Return [x, y] of the center of cell containing provided text 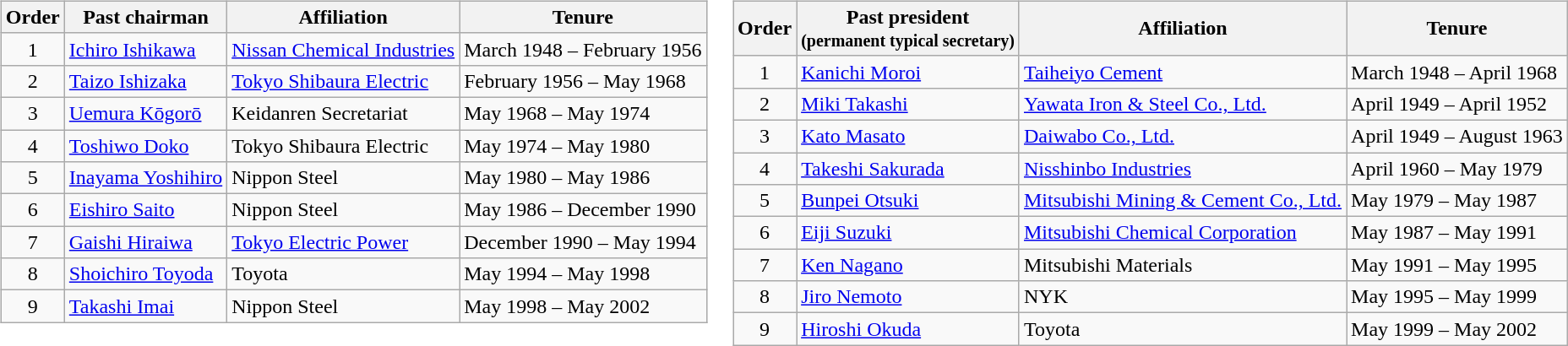
Past chairman [145, 17]
February 1956 – May 1968 [583, 81]
Hiroshi Okuda [908, 329]
March 1948 – April 1968 [1457, 72]
May 1987 – May 1991 [1457, 233]
May 1999 – May 2002 [1457, 329]
Taiheiyo Cement [1183, 72]
March 1948 – February 1956 [583, 49]
May 1998 – May 2002 [583, 306]
Eishiro Saito [145, 210]
May 1995 – May 1999 [1457, 297]
Toshiwo Doko [145, 146]
Nisshinbo Industries [1183, 168]
Taizo Ishizaka [145, 81]
Miki Takashi [908, 104]
Kanichi Moroi [908, 72]
Uemura Kōgorō [145, 113]
Mitsubishi Chemical Corporation [1183, 233]
Jiro Nemoto [908, 297]
Shoichiro Toyoda [145, 274]
April 1949 – April 1952 [1457, 104]
Inayama Yoshihiro [145, 178]
Past president(permanent typical secretary) [908, 29]
Mitsubishi Mining & Cement Co., Ltd. [1183, 201]
Ken Nagano [908, 265]
May 1980 – May 1986 [583, 178]
May 1974 – May 1980 [583, 146]
Mitsubishi Materials [1183, 265]
Nissan Chemical Industries [343, 49]
May 1994 – May 1998 [583, 274]
April 1960 – May 1979 [1457, 168]
Gaishi Hiraiwa [145, 242]
May 1991 – May 1995 [1457, 265]
Keidanren Secretariat [343, 113]
Yawata Iron & Steel Co., Ltd. [1183, 104]
May 1979 – May 1987 [1457, 201]
NYK [1183, 297]
April 1949 – August 1963 [1457, 136]
Eiji Suzuki [908, 233]
May 1968 – May 1974 [583, 113]
Tokyo Electric Power [343, 242]
Daiwabo Co., Ltd. [1183, 136]
Kato Masato [908, 136]
May 1986 – December 1990 [583, 210]
Ichiro Ishikawa [145, 49]
December 1990 – May 1994 [583, 242]
Takeshi Sakurada [908, 168]
Takashi Imai [145, 306]
Bunpei Otsuki [908, 201]
